Extract the (x, y) coordinate from the center of the cell holding the provided text.  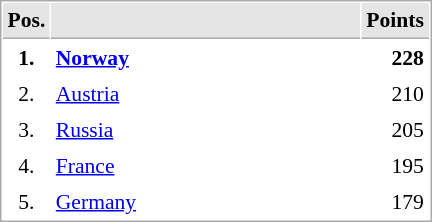
179 (396, 201)
Austria (206, 93)
1. (26, 57)
Russia (206, 129)
4. (26, 165)
2. (26, 93)
France (206, 165)
3. (26, 129)
195 (396, 165)
210 (396, 93)
Norway (206, 57)
5. (26, 201)
Points (396, 21)
Germany (206, 201)
Pos. (26, 21)
205 (396, 129)
228 (396, 57)
